Return (X, Y) of the center of cell containing provided text 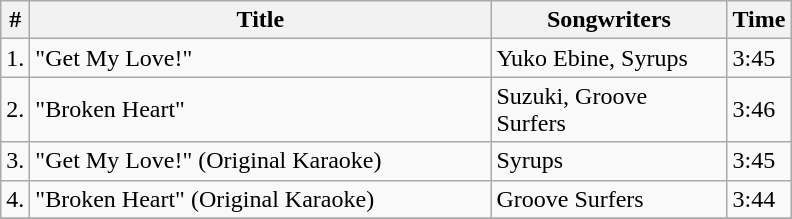
"Broken Heart" (Original Karaoke) (260, 199)
# (16, 20)
4. (16, 199)
"Get My Love!" (260, 58)
1. (16, 58)
Groove Surfers (609, 199)
3:46 (759, 110)
Yuko Ebine, Syrups (609, 58)
Suzuki, Groove Surfers (609, 110)
Title (260, 20)
Songwriters (609, 20)
"Get My Love!" (Original Karaoke) (260, 161)
3:44 (759, 199)
Syrups (609, 161)
3. (16, 161)
Time (759, 20)
"Broken Heart" (260, 110)
2. (16, 110)
